Capture the cell that displays the provided text and extract its (X, Y) central coordinate. 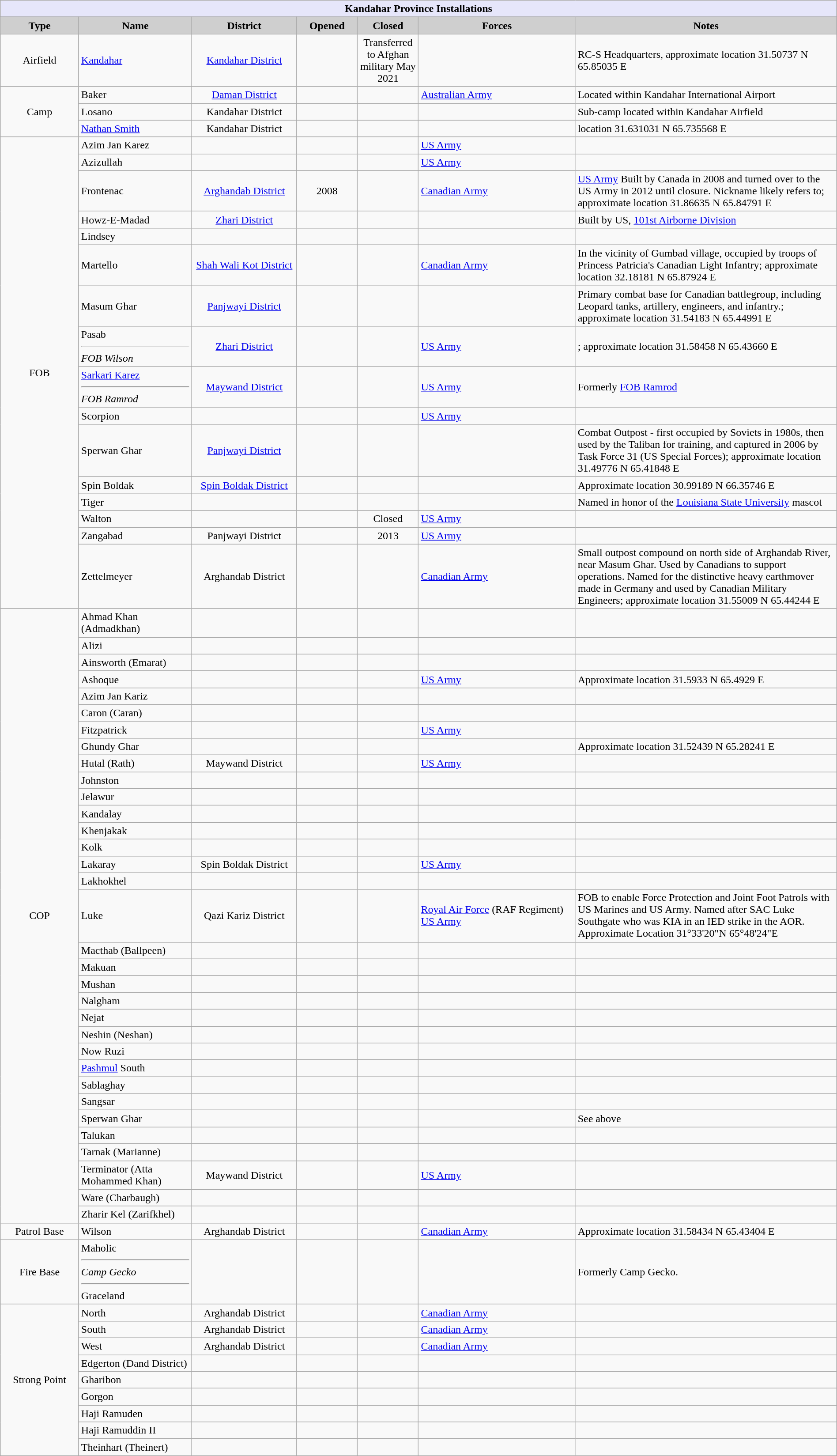
Johnston (135, 780)
Zharir Kel (Zarifkhel) (135, 1214)
Formerly FOB Ramrod (706, 387)
Walton (135, 519)
Edgerton (Dand District) (135, 1363)
Nejat (135, 1017)
Gorgon (135, 1397)
COP (40, 916)
2008 (327, 191)
Alizi (135, 646)
Azim Jan Karez (135, 145)
Approximate location 31.52439 N 65.28241 E (706, 747)
Spin Boldak (135, 485)
Nalgham (135, 1001)
Approximate location 31.5933 N 65.4929 E (706, 679)
Kolk (135, 847)
Tiger (135, 502)
North (135, 1312)
Kandalay (135, 814)
Mushan (135, 984)
Fire Base (40, 1272)
Macthab (Ballpeen) (135, 950)
Forces (497, 26)
South (135, 1329)
Zettelmeyer (135, 576)
Howz-E-Madad (135, 219)
Strong Point (40, 1380)
Martello (135, 265)
Sangsar (135, 1102)
Approximate location 30.99189 N 66.35746 E (706, 485)
Caron (Caran) (135, 713)
Lindsey (135, 236)
Opened (327, 26)
Lakaray (135, 864)
Terminator (Atta Mohammed Khan) (135, 1175)
Transferred to Afghan military May 2021 (388, 60)
In the vicinity of Gumbad village, occupied by troops of Princess Patricia's Canadian Light Infantry; approximate location 32.18181 N 65.87924 E (706, 265)
Australian Army (497, 95)
Ware (Charbaugh) (135, 1198)
Makuan (135, 967)
Shah Wali Kot District (245, 265)
Formerly Camp Gecko. (706, 1272)
Built by US, 101st Airborne Division (706, 219)
Now Ruzi (135, 1051)
Zangabad (135, 536)
location 31.631031 N 65.735568 E (706, 129)
FOB (40, 373)
Royal Air Force (RAF Regiment) US Army (497, 916)
2013 (388, 536)
Khenjakak (135, 831)
Luke (135, 916)
Wilson (135, 1231)
Frontenac (135, 191)
Sablaghay (135, 1085)
Talukan (135, 1135)
MaholicCamp GeckoGraceland (135, 1272)
Named in honor of the Louisiana State University mascot (706, 502)
Neshin (Neshan) (135, 1035)
Masum Ghar (135, 306)
Kandahar (135, 60)
Scorpion (135, 416)
Name (135, 26)
Qazi Kariz District (245, 916)
Ahmad Khan (Admadkhan) (135, 623)
Patrol Base (40, 1231)
Haji Ramuden (135, 1414)
West (135, 1346)
Jelawur (135, 797)
Kandahar Province Installations (418, 9)
Camp (40, 112)
Tarnak (Marianne) (135, 1152)
Hutal (Rath) (135, 764)
Approximate location 31.58434 N 65.43404 E (706, 1231)
Theinhart (Theinert) (135, 1447)
Nathan Smith (135, 129)
Losano (135, 112)
Airfield (40, 60)
PasabFOB Wilson (135, 347)
Lakhokhel (135, 881)
Ainsworth (Emarat) (135, 662)
Haji Ramuddin II (135, 1430)
Type (40, 26)
Azim Jan Kariz (135, 696)
RC-S Headquarters, approximate location 31.50737 N 65.85035 E (706, 60)
Azizullah (135, 162)
Sarkari KarezFOB Ramrod (135, 387)
; approximate location 31.58458 N 65.43660 E (706, 347)
Pashmul South (135, 1068)
Sub-camp located within Kandahar Airfield (706, 112)
Daman District (245, 95)
Baker (135, 95)
District (245, 26)
Located within Kandahar International Airport (706, 95)
See above (706, 1119)
Fitzpatrick (135, 730)
Ghundy Ghar (135, 747)
Ashoque (135, 679)
Gharibon (135, 1380)
Notes (706, 26)
